For the text-containing cell, return its midpoint in (x, y) coordinate format. 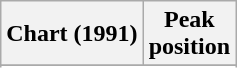
Peakposition (189, 34)
Chart (1991) (72, 34)
